From the cell containing the given text, extract its center point as (x, y) coordinate. 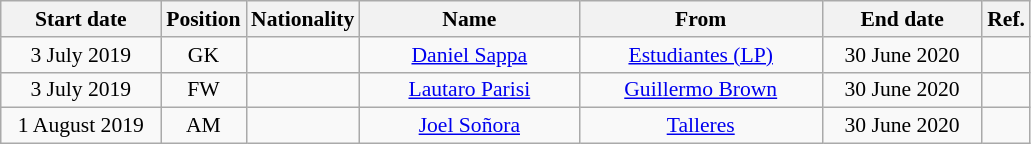
Nationality (302, 19)
From (700, 19)
End date (902, 19)
AM (204, 126)
Joel Soñora (469, 126)
Position (204, 19)
Lautaro Parisi (469, 90)
Start date (81, 19)
Estudiantes (LP) (700, 55)
FW (204, 90)
Name (469, 19)
Guillermo Brown (700, 90)
Talleres (700, 126)
Ref. (1006, 19)
Daniel Sappa (469, 55)
GK (204, 55)
1 August 2019 (81, 126)
